Output the (x, y) coordinate of the center of the cell containing the given text.  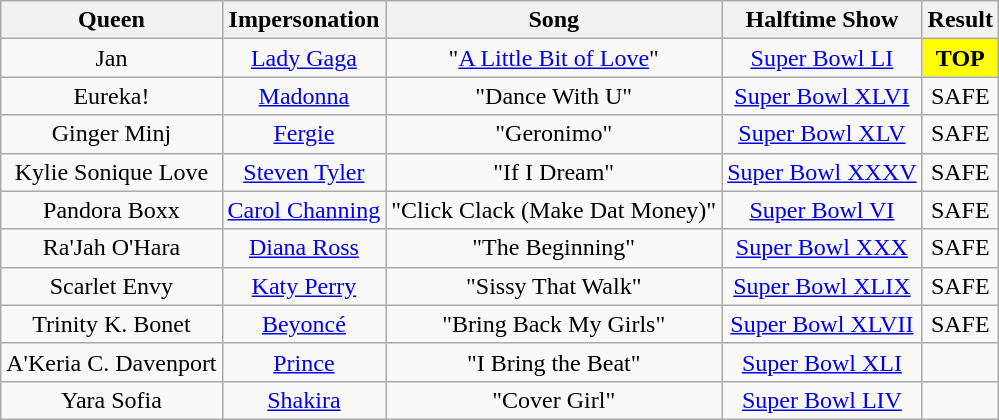
Yara Sofia (112, 400)
Beyoncé (304, 324)
Diana Ross (304, 248)
Ra'Jah O'Hara (112, 248)
"Cover Girl" (554, 400)
Kylie Sonique Love (112, 172)
TOP (960, 58)
Shakira (304, 400)
Result (960, 20)
"The Beginning" (554, 248)
Ginger Minj (112, 134)
Halftime Show (822, 20)
Prince (304, 362)
"Click Clack (Make Dat Money)" (554, 210)
Super Bowl XXXV (822, 172)
Super Bowl XLV (822, 134)
Super Bowl XLVI (822, 96)
Steven Tyler (304, 172)
Super Bowl LI (822, 58)
"I Bring the Beat" (554, 362)
"Sissy That Walk" (554, 286)
Lady Gaga (304, 58)
A'Keria C. Davenport (112, 362)
Trinity K. Bonet (112, 324)
"A Little Bit of Love" (554, 58)
Super Bowl LIV (822, 400)
Queen (112, 20)
Song (554, 20)
Super Bowl XLVII (822, 324)
Carol Channing (304, 210)
Fergie (304, 134)
"If I Dream" (554, 172)
Pandora Boxx (112, 210)
Super Bowl VI (822, 210)
Madonna (304, 96)
Super Bowl XLI (822, 362)
Super Bowl XLIX (822, 286)
"Bring Back My Girls" (554, 324)
Super Bowl XXX (822, 248)
"Geronimo" (554, 134)
Jan (112, 58)
Eureka! (112, 96)
"Dance With U" (554, 96)
Katy Perry (304, 286)
Scarlet Envy (112, 286)
Impersonation (304, 20)
